Detect which cell encompasses the target text, then output its (x, y) center coordinate. 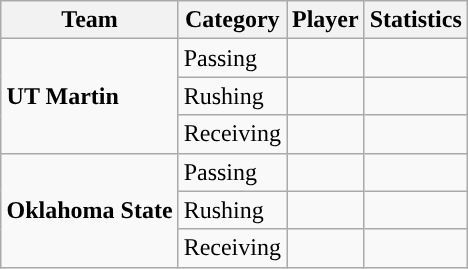
Category (232, 20)
Oklahoma State (90, 210)
Statistics (416, 20)
UT Martin (90, 96)
Team (90, 20)
Player (325, 20)
